Pinpoint the cell where the given text exists, returning its (X, Y) midpoint coordinate. 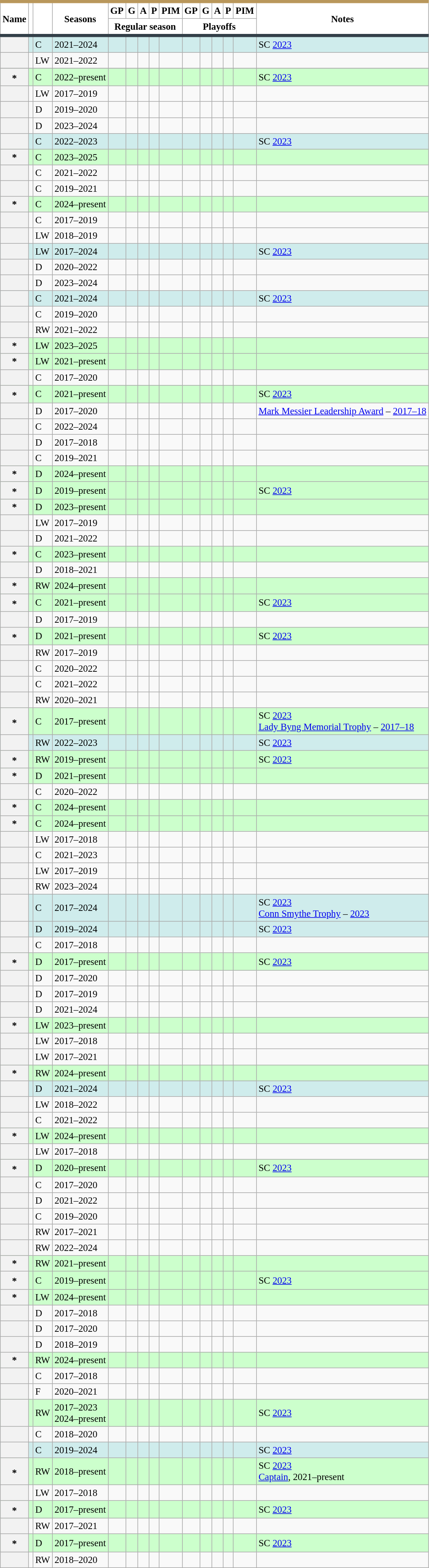
Name (15, 18)
2022–present (80, 77)
2021–2023 (80, 855)
SC 2023Conn Smythe Trophy – 2023 (342, 908)
2017–20232024–present (80, 1413)
2020–present (80, 1168)
Playoffs (219, 28)
2018–2021 (80, 570)
Mark Messier Leadership Award – 2017–18 (342, 411)
Notes (342, 18)
2018–2022 (80, 1104)
2018–present (80, 1472)
SC 2023Captain, 2021–present (342, 1472)
Seasons (80, 18)
Regular season (145, 28)
F (43, 1392)
SC 2023Lady Byng Memorial Trophy – 2017–18 (342, 721)
